Identify which cell holds the provided text, then report its [x, y] central coordinate. 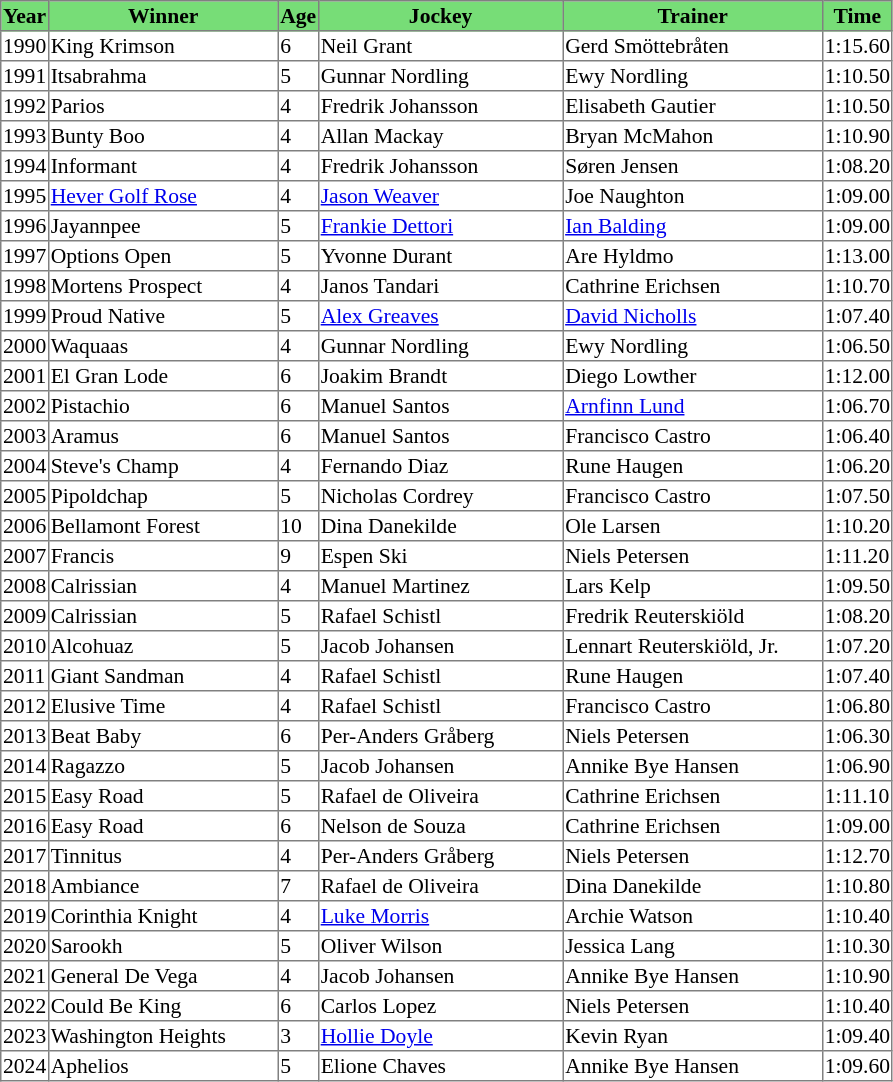
General De Vega [163, 976]
1999 [25, 316]
1:06.80 [857, 706]
Winner [163, 16]
7 [298, 886]
1:09.40 [857, 1036]
Neil Grant [440, 46]
Janos Tandari [440, 286]
Lars Kelp [693, 586]
2001 [25, 376]
2007 [25, 556]
1:09.60 [857, 1066]
El Gran Lode [163, 376]
Jayannpee [163, 226]
2014 [25, 766]
Steve's Champ [163, 466]
Nelson de Souza [440, 826]
Bryan McMahon [693, 136]
10 [298, 526]
Alex Greaves [440, 316]
David Nicholls [693, 316]
1:09.50 [857, 586]
Oliver Wilson [440, 946]
1:06.20 [857, 466]
2002 [25, 406]
2021 [25, 976]
2022 [25, 1006]
1:10.70 [857, 286]
1:15.60 [857, 46]
Time [857, 16]
Yvonne Durant [440, 256]
1:12.00 [857, 376]
Informant [163, 166]
Luke Morris [440, 916]
Carlos Lopez [440, 1006]
Elusive Time [163, 706]
1995 [25, 196]
Ian Balding [693, 226]
Hever Golf Rose [163, 196]
1:06.30 [857, 736]
Mortens Prospect [163, 286]
1994 [25, 166]
2011 [25, 676]
2003 [25, 436]
Espen Ski [440, 556]
Aramus [163, 436]
Ragazzo [163, 766]
Joe Naughton [693, 196]
Beat Baby [163, 736]
Archie Watson [693, 916]
Itsabrahma [163, 76]
1997 [25, 256]
1:11.20 [857, 556]
2000 [25, 346]
Jockey [440, 16]
Washington Heights [163, 1036]
Frankie Dettori [440, 226]
1:12.70 [857, 856]
Hollie Doyle [440, 1036]
2009 [25, 616]
1:06.70 [857, 406]
Aphelios [163, 1066]
2019 [25, 916]
Ambiance [163, 886]
2010 [25, 646]
Jason Weaver [440, 196]
Kevin Ryan [693, 1036]
2015 [25, 796]
Giant Sandman [163, 676]
3 [298, 1036]
1:10.80 [857, 886]
Pipoldchap [163, 496]
1:13.00 [857, 256]
Age [298, 16]
1998 [25, 286]
1:07.20 [857, 646]
Diego Lowther [693, 376]
Fernando Diaz [440, 466]
1:10.20 [857, 526]
Corinthia Knight [163, 916]
2012 [25, 706]
Proud Native [163, 316]
Elisabeth Gautier [693, 106]
2006 [25, 526]
Tinnitus [163, 856]
Trainer [693, 16]
Bunty Boo [163, 136]
1991 [25, 76]
2016 [25, 826]
Jessica Lang [693, 946]
2020 [25, 946]
Pistachio [163, 406]
Nicholas Cordrey [440, 496]
2013 [25, 736]
1990 [25, 46]
Ole Larsen [693, 526]
Bellamont Forest [163, 526]
2008 [25, 586]
1:06.40 [857, 436]
Options Open [163, 256]
Francis [163, 556]
2004 [25, 466]
Søren Jensen [693, 166]
Gerd Smöttebråten [693, 46]
2017 [25, 856]
1996 [25, 226]
9 [298, 556]
Lennart Reuterskiöld, Jr. [693, 646]
Allan Mackay [440, 136]
2005 [25, 496]
Fredrik Reuterskiöld [693, 616]
1:06.50 [857, 346]
Alcohuaz [163, 646]
2024 [25, 1066]
Waquaas [163, 346]
1992 [25, 106]
Joakim Brandt [440, 376]
2018 [25, 886]
2023 [25, 1036]
1993 [25, 136]
Elione Chaves [440, 1066]
King Krimson [163, 46]
Arnfinn Lund [693, 406]
Parios [163, 106]
1:10.30 [857, 946]
Sarookh [163, 946]
Are Hyldmo [693, 256]
1:06.90 [857, 766]
Manuel Martinez [440, 586]
Year [25, 16]
1:11.10 [857, 796]
Could Be King [163, 1006]
1:07.50 [857, 496]
